Provide the (X, Y) coordinate of the cell's center where the given text is located.  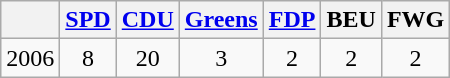
2006 (30, 58)
3 (221, 58)
FWG (415, 20)
20 (148, 58)
CDU (148, 20)
8 (88, 58)
SPD (88, 20)
FDP (292, 20)
Greens (221, 20)
BEU (351, 20)
